From the cell containing the given text, extract its center point as (x, y) coordinate. 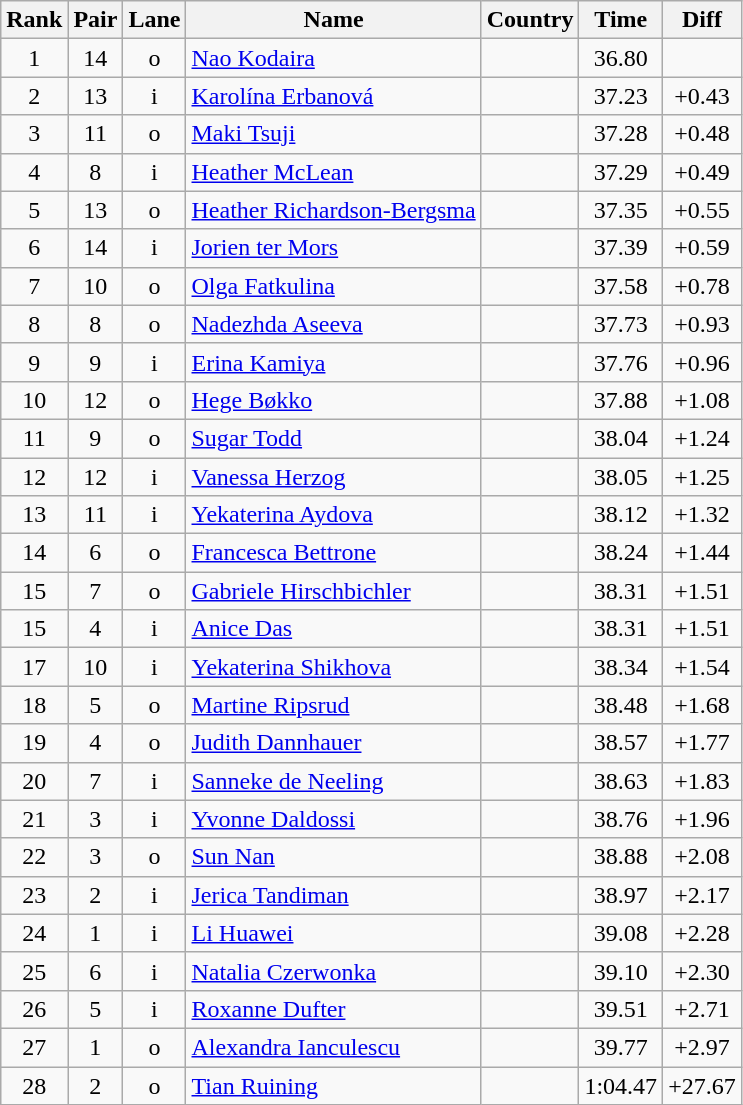
37.88 (621, 400)
+2.28 (702, 933)
Jerica Tandiman (334, 895)
Roxanne Dufter (334, 1009)
+0.96 (702, 362)
Heather Richardson-Bergsma (334, 210)
Jorien ter Mors (334, 248)
+1.25 (702, 477)
+1.83 (702, 781)
18 (34, 705)
Lane (154, 20)
+1.44 (702, 553)
37.35 (621, 210)
Li Huawei (334, 933)
+1.54 (702, 667)
+2.30 (702, 971)
+0.59 (702, 248)
37.39 (621, 248)
+1.96 (702, 819)
20 (34, 781)
Karolína Erbanová (334, 96)
37.28 (621, 134)
37.76 (621, 362)
Olga Fatkulina (334, 286)
Gabriele Hirschbichler (334, 591)
+27.67 (702, 1085)
Diff (702, 20)
+1.32 (702, 515)
Natalia Czerwonka (334, 971)
28 (34, 1085)
Judith Dannhauer (334, 743)
22 (34, 857)
+1.68 (702, 705)
Heather McLean (334, 172)
37.58 (621, 286)
37.23 (621, 96)
Vanessa Herzog (334, 477)
38.97 (621, 895)
Country (530, 20)
38.88 (621, 857)
+0.93 (702, 324)
Anice Das (334, 629)
Rank (34, 20)
24 (34, 933)
+0.48 (702, 134)
23 (34, 895)
Sugar Todd (334, 438)
21 (34, 819)
+1.08 (702, 400)
26 (34, 1009)
38.12 (621, 515)
Yvonne Daldossi (334, 819)
+0.49 (702, 172)
+2.08 (702, 857)
39.77 (621, 1047)
38.05 (621, 477)
Martine Ripsrud (334, 705)
Yekaterina Aydova (334, 515)
Pair (96, 20)
Francesca Bettrone (334, 553)
17 (34, 667)
38.48 (621, 705)
+2.71 (702, 1009)
+0.55 (702, 210)
37.73 (621, 324)
Name (334, 20)
Sanneke de Neeling (334, 781)
Hege Bøkko (334, 400)
Erina Kamiya (334, 362)
38.04 (621, 438)
Sun Nan (334, 857)
39.10 (621, 971)
38.63 (621, 781)
39.08 (621, 933)
36.80 (621, 58)
+0.43 (702, 96)
38.57 (621, 743)
37.29 (621, 172)
Maki Tsuji (334, 134)
Yekaterina Shikhova (334, 667)
38.34 (621, 667)
39.51 (621, 1009)
27 (34, 1047)
Nao Kodaira (334, 58)
Time (621, 20)
Alexandra Ianculescu (334, 1047)
Tian Ruining (334, 1085)
1:04.47 (621, 1085)
+1.77 (702, 743)
+2.17 (702, 895)
19 (34, 743)
38.24 (621, 553)
38.76 (621, 819)
Nadezhda Aseeva (334, 324)
+1.24 (702, 438)
25 (34, 971)
+0.78 (702, 286)
+2.97 (702, 1047)
